Locate the cell with the specified text and output its (x, y) center coordinate. 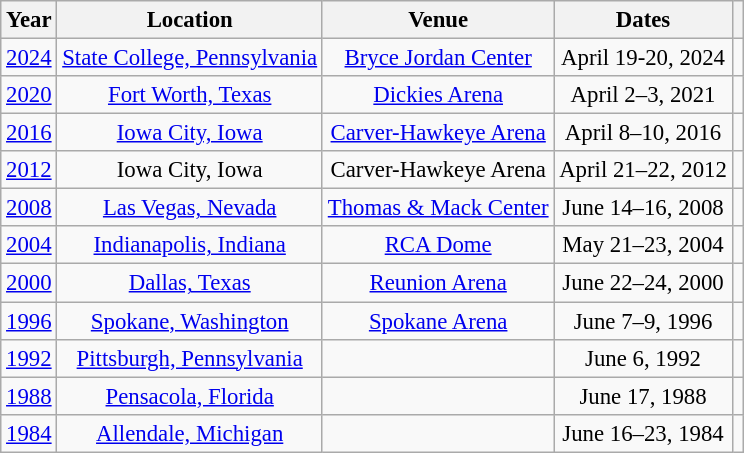
RCA Dome (438, 245)
1992 (29, 358)
Las Vegas, Nevada (190, 208)
2000 (29, 283)
2020 (29, 95)
2008 (29, 208)
Reunion Arena (438, 283)
April 8–10, 2016 (643, 133)
June 22–24, 2000 (643, 283)
2016 (29, 133)
2004 (29, 245)
June 17, 1988 (643, 396)
Spokane, Washington (190, 321)
1984 (29, 433)
April 2–3, 2021 (643, 95)
Venue (438, 20)
Dickies Arena (438, 95)
Pensacola, Florida (190, 396)
1988 (29, 396)
Location (190, 20)
Bryce Jordan Center (438, 58)
Dallas, Texas (190, 283)
April 19-20, 2024 (643, 58)
Indianapolis, Indiana (190, 245)
June 16–23, 1984 (643, 433)
2024 (29, 58)
June 6, 1992 (643, 358)
June 7–9, 1996 (643, 321)
June 14–16, 2008 (643, 208)
May 21–23, 2004 (643, 245)
Spokane Arena (438, 321)
1996 (29, 321)
2012 (29, 170)
Dates (643, 20)
Allendale, Michigan (190, 433)
State College, Pennsylvania (190, 58)
Fort Worth, Texas (190, 95)
April 21–22, 2012 (643, 170)
Year (29, 20)
Pittsburgh, Pennsylvania (190, 358)
Thomas & Mack Center (438, 208)
